Find where the given text appears and provide that cell's center as [x, y] coordinate. 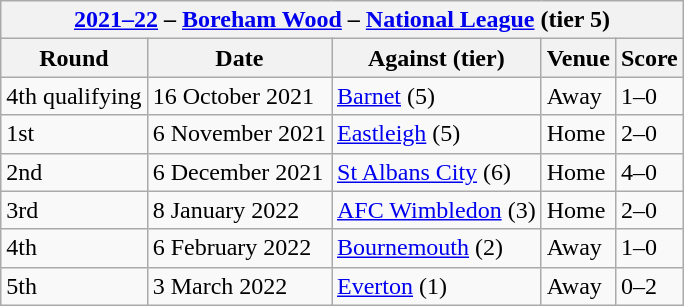
Eastleigh (5) [437, 134]
Bournemouth (2) [437, 248]
2021–22 – Boreham Wood – National League (tier 5) [342, 20]
6 November 2021 [239, 134]
6 February 2022 [239, 248]
2nd [74, 172]
4–0 [649, 172]
0–2 [649, 286]
Barnet (5) [437, 96]
8 January 2022 [239, 210]
Everton (1) [437, 286]
Venue [578, 58]
5th [74, 286]
Score [649, 58]
Against (tier) [437, 58]
St Albans City (6) [437, 172]
4th qualifying [74, 96]
3rd [74, 210]
3 March 2022 [239, 286]
AFC Wimbledon (3) [437, 210]
6 December 2021 [239, 172]
1st [74, 134]
Date [239, 58]
Round [74, 58]
16 October 2021 [239, 96]
4th [74, 248]
